Pinpoint the cell where the given text exists, returning its (X, Y) midpoint coordinate. 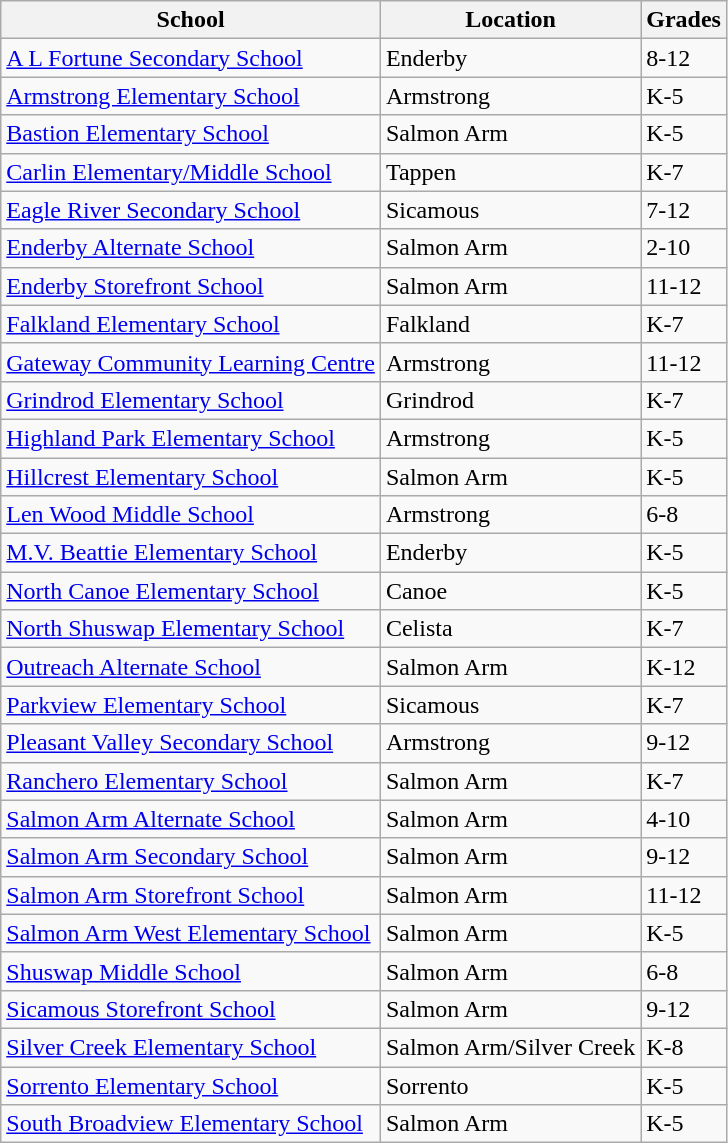
Highland Park Elementary School (191, 438)
Armstrong Elementary School (191, 96)
Enderby Alternate School (191, 248)
Sorrento Elementary School (191, 1085)
Canoe (510, 591)
Tappen (510, 172)
K-12 (684, 667)
4-10 (684, 819)
Shuswap Middle School (191, 971)
Location (510, 20)
Parkview Elementary School (191, 705)
K-8 (684, 1047)
School (191, 20)
Carlin Elementary/Middle School (191, 172)
Hillcrest Elementary School (191, 477)
Celista (510, 629)
Falkland Elementary School (191, 324)
Eagle River Secondary School (191, 210)
South Broadview Elementary School (191, 1124)
Salmon Arm Storefront School (191, 895)
Salmon Arm/Silver Creek (510, 1047)
Bastion Elementary School (191, 134)
M.V. Beattie Elementary School (191, 553)
Salmon Arm West Elementary School (191, 933)
North Shuswap Elementary School (191, 629)
Sorrento (510, 1085)
8-12 (684, 58)
Ranchero Elementary School (191, 781)
Sicamous Storefront School (191, 1009)
North Canoe Elementary School (191, 591)
Gateway Community Learning Centre (191, 362)
Salmon Arm Secondary School (191, 857)
Outreach Alternate School (191, 667)
Falkland (510, 324)
Len Wood Middle School (191, 515)
2-10 (684, 248)
7-12 (684, 210)
Grindrod (510, 400)
Enderby Storefront School (191, 286)
Salmon Arm Alternate School (191, 819)
Silver Creek Elementary School (191, 1047)
A L Fortune Secondary School (191, 58)
Grindrod Elementary School (191, 400)
Grades (684, 20)
Pleasant Valley Secondary School (191, 743)
